Locate the cell with the specified text and output its (x, y) center coordinate. 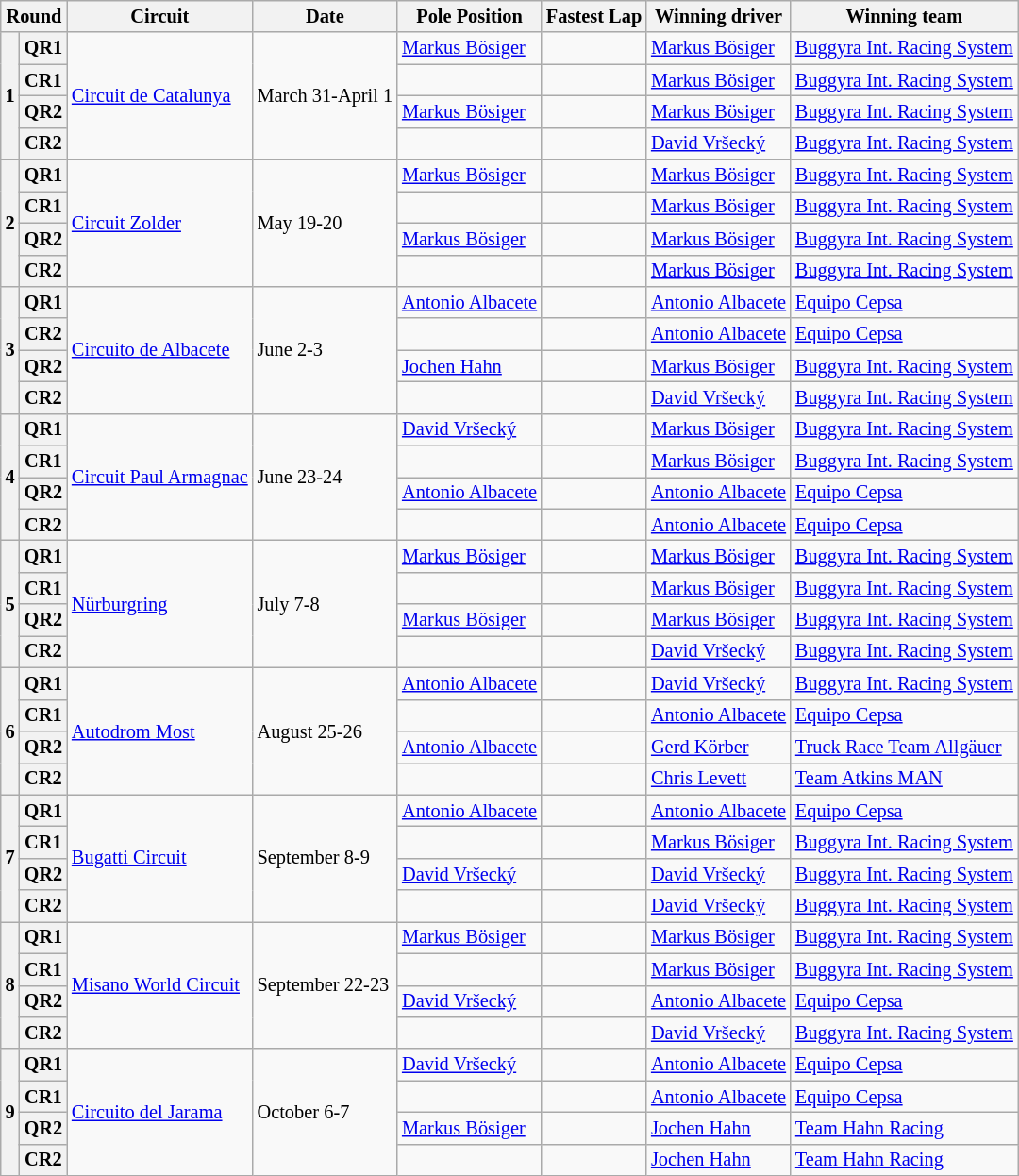
Circuito de Albacete (160, 349)
July 7-8 (325, 604)
4 (10, 478)
Round (34, 16)
2 (10, 223)
Winning team (904, 16)
March 31-April 1 (325, 96)
9 (10, 1112)
6 (10, 731)
Circuit de Catalunya (160, 96)
Circuit Paul Armagnac (160, 478)
Nürburgring (160, 604)
June 2-3 (325, 349)
Team Atkins MAN (904, 779)
October 6-7 (325, 1112)
3 (10, 349)
7 (10, 859)
Truck Race Team Allgäuer (904, 747)
5 (10, 604)
Gerd Körber (719, 747)
Circuito del Jarama (160, 1112)
Circuit (160, 16)
Fastest Lap (594, 16)
June 23-24 (325, 478)
1 (10, 96)
Date (325, 16)
May 19-20 (325, 223)
Misano World Circuit (160, 985)
Chris Levett (719, 779)
Bugatti Circuit (160, 859)
Circuit Zolder (160, 223)
September 8-9 (325, 859)
Pole Position (470, 16)
Winning driver (719, 16)
August 25-26 (325, 731)
September 22-23 (325, 985)
Autodrom Most (160, 731)
8 (10, 985)
